Identify which cell holds the provided text, then report its (X, Y) central coordinate. 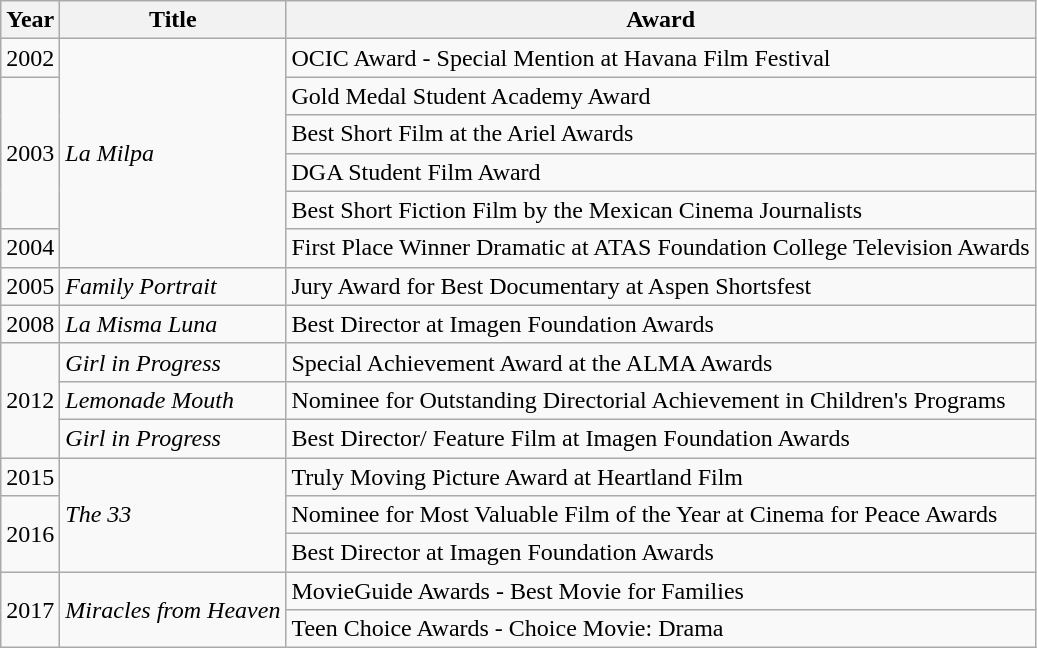
OCIC Award - Special Mention at Havana Film Festival (660, 58)
2015 (30, 477)
Best Director/ Feature Film at Imagen Foundation Awards (660, 438)
Best Short Fiction Film by the Mexican Cinema Journalists (660, 210)
La Misma Luna (173, 324)
MovieGuide Awards - Best Movie for Families (660, 591)
First Place Winner Dramatic at ATAS Foundation College Television Awards (660, 248)
2012 (30, 400)
La Milpa (173, 153)
Teen Choice Awards - Choice Movie: Drama (660, 629)
DGA Student Film Award (660, 172)
Lemonade Mouth (173, 400)
2005 (30, 286)
Family Portrait (173, 286)
Special Achievement Award at the ALMA Awards (660, 362)
Truly Moving Picture Award at Heartland Film (660, 477)
Best Short Film at the Ariel Awards (660, 134)
Nominee for Most Valuable Film of the Year at Cinema for Peace Awards (660, 515)
2008 (30, 324)
Gold Medal Student Academy Award (660, 96)
The 33 (173, 515)
Nominee for Outstanding Directorial Achievement in Children's Programs (660, 400)
Year (30, 20)
2004 (30, 248)
Award (660, 20)
Jury Award for Best Documentary at Aspen Shortsfest (660, 286)
2002 (30, 58)
2016 (30, 534)
2003 (30, 153)
2017 (30, 610)
Title (173, 20)
Miracles from Heaven (173, 610)
